For the text-containing cell, return its midpoint in [x, y] coordinate format. 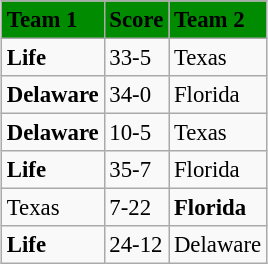
34-0 [136, 95]
33-5 [136, 57]
Score [136, 20]
35-7 [136, 170]
10-5 [136, 133]
Team 2 [218, 20]
Team 1 [52, 20]
24-12 [136, 245]
7-22 [136, 208]
